Detect which cell encompasses the target text, then output its (x, y) center coordinate. 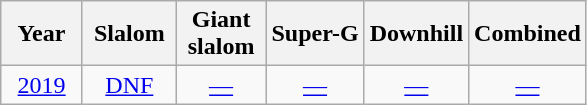
DNF (129, 85)
Downhill (416, 34)
Giant slalom (221, 34)
Super-G (315, 34)
2019 (42, 85)
Year (42, 34)
Slalom (129, 34)
Combined (528, 34)
